Find where the given text appears and provide that cell's center as [x, y] coordinate. 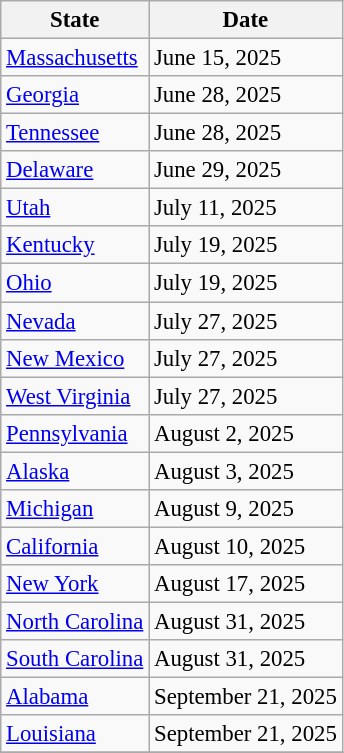
West Virginia [75, 396]
Alaska [75, 471]
Louisiana [75, 734]
Delaware [75, 170]
August 17, 2025 [246, 584]
Massachusetts [75, 58]
New Mexico [75, 358]
Kentucky [75, 245]
California [75, 546]
North Carolina [75, 621]
June 29, 2025 [246, 170]
August 10, 2025 [246, 546]
Tennessee [75, 133]
New York [75, 584]
State [75, 20]
Georgia [75, 95]
Nevada [75, 321]
South Carolina [75, 659]
Michigan [75, 509]
July 11, 2025 [246, 208]
Utah [75, 208]
June 15, 2025 [246, 58]
Alabama [75, 697]
Ohio [75, 283]
Pennsylvania [75, 433]
August 9, 2025 [246, 509]
August 2, 2025 [246, 433]
August 3, 2025 [246, 471]
Date [246, 20]
